Scan for the cell matching the given text and deliver its (X, Y) coordinate at center. 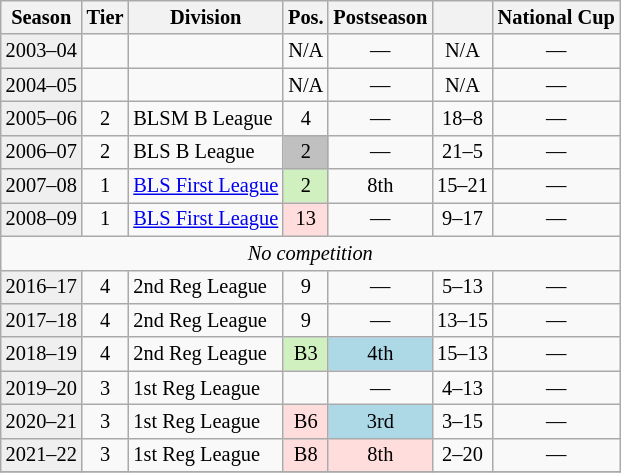
B8 (306, 455)
2021–22 (42, 455)
2006–07 (42, 152)
15–21 (462, 186)
2018–19 (42, 354)
Division (206, 17)
Postseason (380, 17)
2003–04 (42, 51)
2004–05 (42, 85)
Season (42, 17)
15–13 (462, 354)
4–13 (462, 388)
4th (380, 354)
3rd (380, 421)
BLS B League (206, 152)
21–5 (462, 152)
B3 (306, 354)
3–15 (462, 421)
2008–09 (42, 219)
18–8 (462, 118)
2005–06 (42, 118)
Tier (106, 17)
B6 (306, 421)
2019–20 (42, 388)
No competition (310, 253)
13 (306, 219)
Pos. (306, 17)
2007–08 (42, 186)
9–17 (462, 219)
National Cup (556, 17)
5–13 (462, 287)
BLSM B League (206, 118)
13–15 (462, 320)
2–20 (462, 455)
2020–21 (42, 421)
2017–18 (42, 320)
2016–17 (42, 287)
